Return [x, y] of the center of cell containing provided text 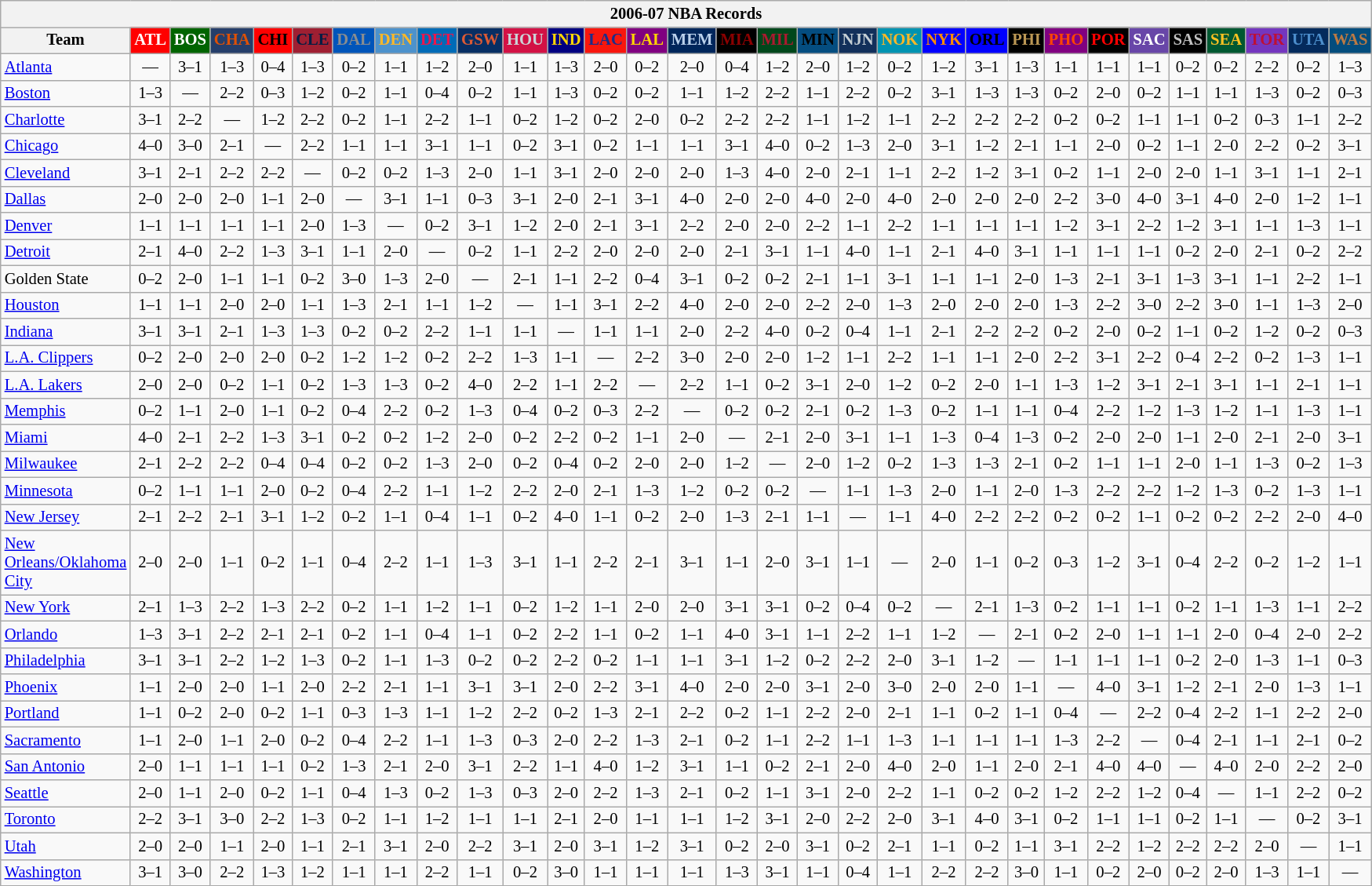
Sacramento [66, 740]
New Jersey [66, 517]
MIN [818, 40]
MIL [778, 40]
Boston [66, 93]
DET [437, 40]
San Antonio [66, 767]
ATL [151, 40]
New Orleans/Oklahoma City [66, 563]
TOR [1267, 40]
MEM [692, 40]
PHO [1066, 40]
Indiana [66, 332]
Memphis [66, 411]
CHA [232, 40]
Miami [66, 437]
Detroit [66, 252]
MIA [737, 40]
HOU [526, 40]
Toronto [66, 819]
SAC [1148, 40]
Atlanta [66, 67]
CHI [273, 40]
Washington [66, 873]
LAL [647, 40]
L.A. Clippers [66, 358]
Chicago [66, 146]
2006-07 NBA Records [686, 13]
UTA [1308, 40]
Golden State [66, 279]
WAS [1350, 40]
Milwaukee [66, 464]
NYK [944, 40]
Dallas [66, 199]
ORL [987, 40]
DAL [353, 40]
Philadelphia [66, 661]
Seattle [66, 793]
SEA [1226, 40]
DEN [395, 40]
CLE [312, 40]
Minnesota [66, 490]
New York [66, 607]
IND [566, 40]
Orlando [66, 634]
Charlotte [66, 120]
Cleveland [66, 173]
L.A. Lakers [66, 385]
Utah [66, 846]
Phoenix [66, 687]
POR [1108, 40]
PHI [1026, 40]
SAS [1188, 40]
Denver [66, 225]
GSW [480, 40]
Portland [66, 713]
LAC [606, 40]
Houston [66, 305]
NJN [858, 40]
Team [66, 40]
BOS [190, 40]
NOK [901, 40]
